Return the (x, y) coordinate for the center point of the cell that contains the specified text.  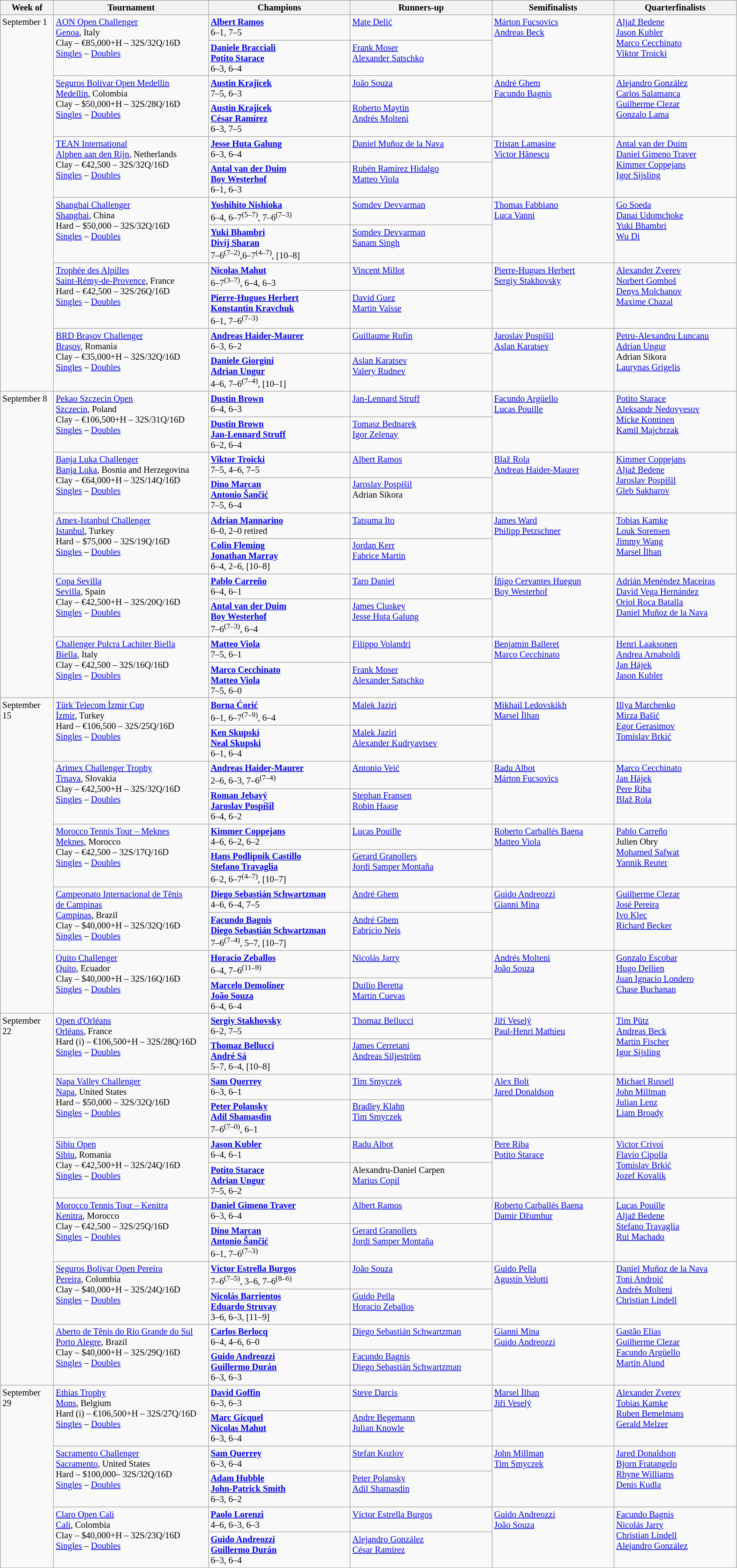
Sam Querrey6–3, 6–1 (279, 1087)
Matteo Viola7–5, 6–1 (279, 650)
Antal van der Duim Boy Westerhof7–6(7–3), 6–4 (279, 618)
Challenger Pulcra Lachiter BiellaBiella, ItalyClay – €42,500 – 32S/16Q/16DSingles – Doubles (131, 667)
Pierre-Hugues Herbert Konstantin Kravchuk 6–1, 7–6(7–3) (279, 309)
Illya Marchenko Mirza Bašić Egor Gerasimov Tomislav Brkić (675, 729)
Radu Albot Márton Fucsovics (553, 793)
Alejandro González César Ramírez (421, 1550)
Marcelo Demoliner João Souza 6–4, 6–4 (279, 996)
Sam Querrey6–3, 6–4 (279, 1458)
Víctor Estrella Burgos (421, 1520)
Campeonato Internacional de Tênis de CampinasCampinas, BrazilClay – $40,000+H – 32S/32Q/16DSingles – Doubles (131, 918)
Malek Jaziri Alexander Kudryavtsev (421, 743)
Jesse Huta Galung 6–3, 6–4 (279, 149)
Sergiy Stakhovsky6–2, 7–5 (279, 1026)
September 29 (27, 1476)
Türk Telecom İzmir Cupİzmir, TurkeyHard – €106,500 – 32S/25Q/16DSingles – Doubles (131, 729)
Guilherme Clezar José Pereira Ivo Klec Richard Becker (675, 918)
Peter Polansky Adil Shamasdin 7–6(7–0), 6–1 (279, 1118)
Víctor Estrella Burgos 7–6(7–5), 3–6, 7–6(8–6) (279, 1275)
Benjamin Balleret Marco Cecchinato (553, 667)
Blaž Rola Andreas Haider-Maurer (553, 483)
Daniele Giorgini Adrian Ungur 4–6, 7–6(7–4), [10–1] (279, 372)
Ethias TrophyMons, BelgiumHard (i) – €106,500+H – 32S/27Q/16DSingles – Doubles (131, 1415)
Austin Krajicek César Ramírez6–3, 7–5 (279, 119)
Yuki Bhambri Divij Sharan 7–6(7–2),6–7(4–7), [10–8] (279, 244)
Diego Sebastián Schwartzman (421, 1337)
Márton Fucsovics Andreas Beck (553, 45)
Roberto Carballés Baena Matteo Viola (553, 856)
Tatsuma Ito (421, 526)
Lucas Pouille (421, 836)
Roman Jebavý Jaroslav Pospíšil6–4, 6–2 (279, 806)
Andre Begemann Julian Knowle (421, 1428)
Duilio Beretta Martín Cuevas (421, 996)
Kimmer Coppejans Aljaž Bedene Jaroslav Pospíšil Gleb Sakharov (675, 483)
Somdev Devvarman (421, 211)
Morocco Tennis Tour – KenitraKenitra, MoroccoClay – €42,500 – 32S/25Q/16DSingles – Doubles (131, 1229)
Íñigo Cervantes Huegun Boy Westerhof (553, 605)
Viktor Troicki7–5, 4–6, 7–5 (279, 465)
Adrián Menéndez Maceiras David Vega Hernández Oriol Roca Batalla Daniel Muñoz de la Nava (675, 605)
Week of (27, 7)
Borna Ćorić 6–1, 6–7(7–9), 6–4 (279, 712)
Sibiu Open Sibiu, Romania Clay – €42,500+H – 32S/24Q/16D Singles – Doubles (131, 1167)
Antonio Veić (421, 774)
Henri Laaksonen Andrea Arnaboldi Jan Hájek Jason Kubler (675, 667)
Tim Pütz Andreas Beck Martin Fischer Igor Sijsling (675, 1043)
André Ghem Fabrício Neis (421, 932)
James Cluskey Jesse Huta Galung (421, 618)
Mate Delić (421, 28)
Michael Russell John Millman Julian Lenz Liam Broady (675, 1106)
Quarterfinalists (675, 7)
Copa SevillaSevilla, SpainClay – €42,500+H – 32S/20Q/16DSingles – Doubles (131, 605)
Runners-up (421, 7)
Jiří Veselý Paul-Henri Mathieu (553, 1043)
Facundo Bagnis Nicolás Jarry Christian Lindell Alejandro González (675, 1537)
Jaroslav Pospíšil Aslan Karatsev (553, 360)
Andreas Haider-Maurer 6–3, 6–2 (279, 341)
Radu Albot (421, 1150)
Andrés Molteni João Souza (553, 982)
Marco Cecchinato Matteo Viola7–5, 6–0 (279, 680)
Carlos Berlocq6–4, 4–6, 6–0 (279, 1337)
Guido Andreozzi Guillermo Durán6–3, 6–4 (279, 1550)
Taro Daniel (421, 586)
Paolo Lorenzi 4–6, 6–3, 6–3 (279, 1520)
Arimex Challenger TrophyTrnava, SlovakiaClay – €42,500+H – 32S/32Q/16DSingles – Doubles (131, 793)
Vincent Millot (421, 277)
Alex Bolt Jared Donaldson (553, 1106)
Alexander Zverev Norbert Gomboš Denys Molchanov Maxime Chazal (675, 296)
Guido Pella Horacio Zeballos (421, 1307)
Facundo Argüello Lucas Pouille (553, 422)
Jason Kubler6–4, 6–1 (279, 1150)
Jaroslav Pospíšil Adrian Sikora (421, 495)
Pierre-Hugues Herbert Sergiy Stakhovsky (553, 296)
Gianni Mina Guido Andreozzi (553, 1355)
Facundo Bagnis Diego Sebastián Schwartzman (421, 1367)
Horacio Zeballos6–4, 7–6(11–9) (279, 964)
Guillaume Rufin (421, 341)
Daniel Gimeno Traver6–3, 6–4 (279, 1210)
Tim Smyczek (421, 1087)
Dino Marcan Antonio Šančić 7–5, 6–4 (279, 495)
Marc Gicquel Nicolas Mahut6–3, 6–4 (279, 1428)
Peter Polansky Adil Shamasdin (421, 1489)
Trophée des AlpillesSaint-Rémy-de-Provence, FranceHard – €42,500 – 32S/26Q/16DSingles – Doubles (131, 296)
Austin Krajicek 7–5, 6–3 (279, 88)
David Guez Martin Vaïsse (421, 309)
Alexandru-Daniel Carpen Marius Copil (421, 1180)
Nicolás Jarry (421, 964)
Quito ChallengerQuito, EcuadorClay – $40,000+H – 32S/16Q/16DSingles – Doubles (131, 982)
Open d'OrléansOrléans, FranceHard (i) – €106,500+H – 32S/28Q/16DSingles – Doubles (131, 1043)
Marsel İlhan Jiří Veselý (553, 1415)
Stephan Fransen Robin Haase (421, 806)
Aljaž Bedene Jason Kubler Marco Cecchinato Viktor Troicki (675, 45)
Rubén Ramírez Hidalgo Matteo Viola (421, 179)
Seguros Bolívar Open MedellínMedellín, ColombiaClay – $50,000+H – 32S/28Q/16D Singles – Doubles (131, 106)
André Ghem (421, 900)
Tristan Lamasine Victor Hănescu (553, 167)
Bradley Klahn Tim Smyczek (421, 1118)
Thomas Fabbiano Luca Vanni (553, 230)
Gastão Elias Guilherme Clezar Facundo Argüello Martín Alund (675, 1355)
Nicolas Mahut 6–7(3–7), 6–4, 6–3 (279, 277)
Guido Andreozzi Gianni Mina (553, 918)
Alexander Zverev Tobias Kamke Ruben Bemelmans Gerald Melzer (675, 1415)
James Cerretani Andreas Siljeström (421, 1056)
September 22 (27, 1199)
Marco Cecchinato Jan Hájek Pere Riba Blaž Rola (675, 793)
BRD Brașov ChallengerBrașov, RomaniaClay – €35,000+H – 32S/32Q/16DSingles – Doubles (131, 360)
September 8 (27, 544)
Tobias Kamke Louk Sorensen Jimmy Wang Marsel İlhan (675, 543)
Potito Starace Adrian Ungur7–5, 6–2 (279, 1180)
Yoshihito Nishioka 6–4, 6–7(5–7), 7–6(7–3) (279, 211)
Thomaz Bellucci André Sá5–7, 6–4, [10–8] (279, 1056)
Victor Crivoi Flavio Cipolla Tomislav Brkić Jozef Kovalík (675, 1167)
Dustin Brown Jan-Lennard Struff6–2, 6–4 (279, 434)
John Millman Tim Smyczek (553, 1476)
Roberto Maytín Andrés Molteni (421, 119)
AON Open ChallengerGenoa, ItalyClay – €85,000+H – 32S/32Q/16DSingles – Doubles (131, 45)
Pablo Carreño Julien Obry Mohamed Safwat Yannik Reuter (675, 856)
Antal van der Duim Daniel Gimeno Traver Kimmer Coppejans Igor Sijsling (675, 167)
Andreas Haider-Maurer 2–6, 6–3, 7–6(7–4) (279, 774)
Thomaz Bellucci (421, 1026)
Pere Riba Potito Starace (553, 1167)
Dustin Brown6–4, 6–3 (279, 404)
Colin Fleming Jonathan Marray6–4, 2–6, [10–8] (279, 556)
Daniel Muñoz de la Nava (421, 149)
Diego Sebastián Schwartzman4–6, 6–4, 7–5 (279, 900)
Amex-Istanbul ChallengerIstanbul, TurkeyHard – $75,000 – 32S/19Q/16DSingles – Doubles (131, 543)
Malek Jaziri (421, 712)
André Ghem Facundo Bagnis (553, 106)
James Ward Philipp Petzschner (553, 543)
Ken Skupski Neal Skupski6–1, 6–4 (279, 743)
Antal van der Duim Boy Westerhof6–1, 6–3 (279, 179)
Dino Marcan Antonio Šančić6–1, 7–6(7–3) (279, 1242)
Guido Andreozzi Guillermo Durán6–3, 6–3 (279, 1367)
Champions (279, 7)
Kimmer Coppejans4–6, 6–2, 6–2 (279, 836)
Filippo Volandri (421, 650)
Guido Pella Agustín Velotti (553, 1293)
Aberto de Tênis do Rio Grande do SulPorto Alegre, BrazilClay – $40,000+H – 32S/29Q/16DSingles – Doubles (131, 1355)
Shanghai ChallengerShanghai, ChinaHard – $50,000 – 32S/32Q/16DSingles – Doubles (131, 230)
Hans Podlipnik Castillo Stefano Travaglia6–2, 6–7(4–7), [10–7] (279, 868)
Jan-Lennard Struff (421, 404)
Semifinalists (553, 7)
Alejandro González Carlos Salamanca Guilherme Clezar Gonzalo Lama (675, 106)
Stefan Kozlov (421, 1458)
Mikhail Ledovskikh Marsel İlhan (553, 729)
Albert Ramos 6–1, 7–5 (279, 28)
Pablo Carreño6–4, 6–1 (279, 586)
September 1 (27, 203)
Guido Andreozzi João Souza (553, 1537)
Sacramento ChallengerSacramento, United StatesHard – $100,000– 32S/32Q/16DSingles – Doubles (131, 1476)
Adam Hubble John-Patrick Smith6–3, 6–2 (279, 1489)
Gonzalo Escobar Hugo Dellien Juan Ignacio Londero Chase Buchanan (675, 982)
Tournament (131, 7)
Banja Luka ChallengerBanja Luka, Bosnia and HerzegovinaClay – €64,000+H – 32S/14Q/16DSingles – Doubles (131, 483)
Facundo Bagnis Diego Sebastián Schwartzman 7–6(7–4), 5–7, [10–7] (279, 932)
Potito Starace Aleksandr Nedovyesov Micke Kontinen Kamil Majchrzak (675, 422)
Napa Valley ChallengerNapa, United StatesHard – $50,000 – 32S/32Q/16DSingles – Doubles (131, 1106)
Seguros Bolívar Open PereiraPereira, ColombiaClay – $40,000+H – 32S/24Q/16DSingles – Doubles (131, 1293)
Steve Darcis (421, 1398)
Morocco Tennis Tour – MeknesMeknes, MoroccoClay – €42,500 – 32S/17Q/16DSingles – Doubles (131, 856)
Nicolás Barrientos Eduardo Struvay 3–6, 6–3, [11–9] (279, 1307)
Claro Open CaliCali, ColombiaClay – $40,000+H – 32S/23Q/16DSingles – Doubles (131, 1537)
Daniele Bracciali Potito Starace 6–3, 6–4 (279, 58)
Roberto Carballés Baena Damir Džumhur (553, 1229)
Aslan Karatsev Valery Rudnev (421, 372)
Petru-Alexandru Luncanu Adrian Ungur Adrian Sikora Laurynas Grigelis (675, 360)
September 15 (27, 856)
Somdev Devvarman Sanam Singh (421, 244)
Tomasz Bednarek Igor Zelenay (421, 434)
Adrian Mannarino6–0, 2–0 retired (279, 526)
Daniel Muñoz de la Nava Toni Androić Andrés Molteni Christian Lindell (675, 1293)
TEAN InternationalAlphen aan den Rijn, NetherlandsClay – €42,500 – 32S/32Q/16DSingles – Doubles (131, 167)
David Goffin 6–3, 6–3 (279, 1398)
Go Soeda Danai Udomchoke Yuki Bhambri Wu Di (675, 230)
Jared Donaldson Bjorn Fratangelo Rhyne Williams Denis Kudla (675, 1476)
Jordan Kerr Fabrice Martin (421, 556)
Pekao Szczecin OpenSzczecin, PolandClay – €106,500+H – 32S/31Q/16DSingles – Doubles (131, 422)
Lucas Pouille Aljaž Bedene Stefano Travaglia Rui Machado (675, 1229)
